Identify which cell holds the provided text, then report its [X, Y] central coordinate. 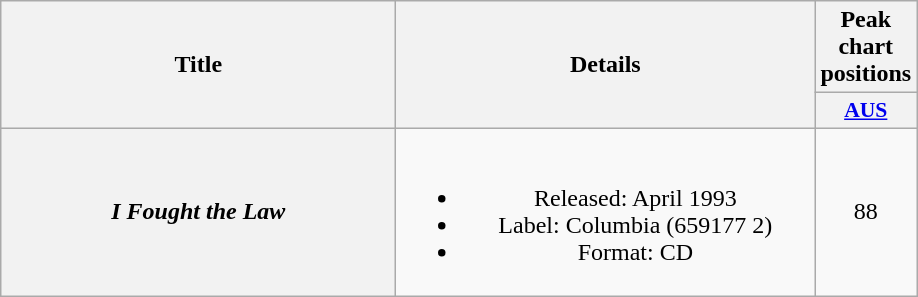
Released: April 1993Label: Columbia (659177 2)Format: CD [606, 212]
I Fought the Law [198, 212]
Details [606, 65]
88 [866, 212]
Peak chart positions [866, 47]
Title [198, 65]
AUS [866, 111]
